Output the [x, y] coordinate of the center of the cell containing the given text.  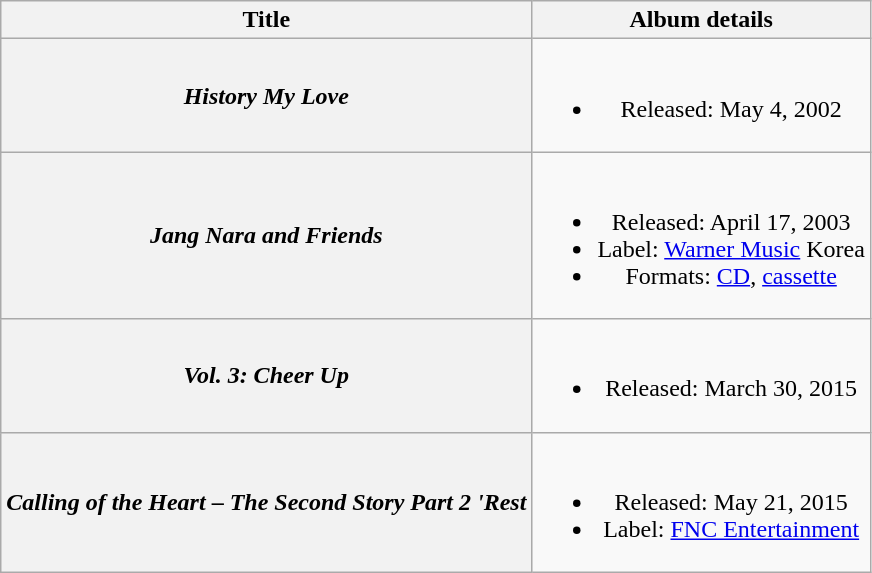
Released: May 21, 2015Label: FNC Entertainment [702, 502]
Released: April 17, 2003Label: Warner Music KoreaFormats: CD, cassette [702, 236]
Released: May 4, 2002 [702, 96]
History My Love [266, 96]
Calling of the Heart – The Second Story Part 2 'Rest [266, 502]
Jang Nara and Friends [266, 236]
Vol. 3: Cheer Up [266, 376]
Album details [702, 20]
Title [266, 20]
Released: March 30, 2015 [702, 376]
